Scan for the cell matching the given text and deliver its (X, Y) coordinate at center. 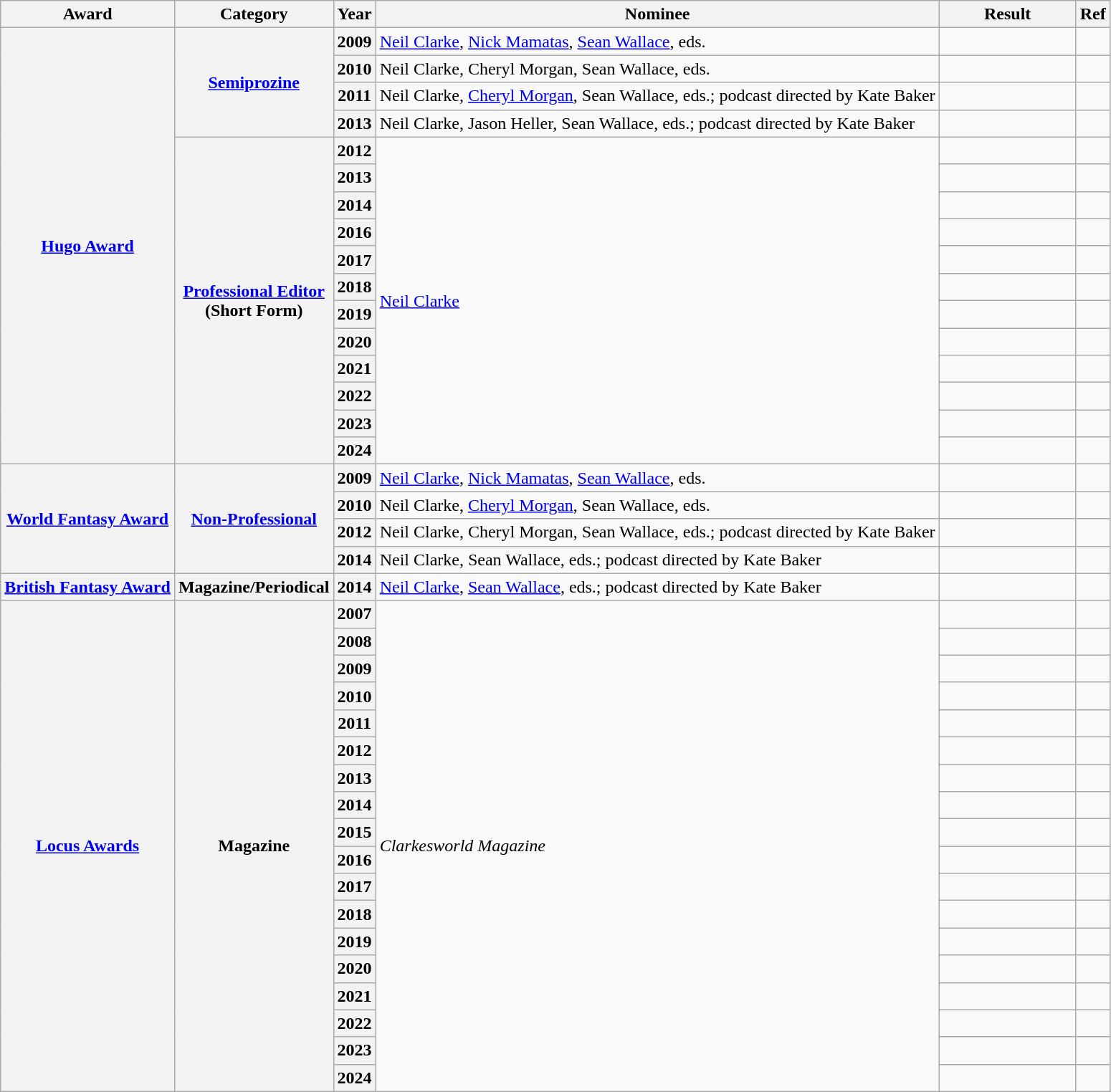
Magazine/Periodical (254, 587)
Magazine (254, 846)
Non-Professional (254, 519)
Award (87, 14)
2015 (354, 833)
Professional Editor(Short Form) (254, 301)
Nominee (657, 14)
2007 (354, 614)
Category (254, 14)
Hugo Award (87, 246)
Clarkesworld Magazine (657, 846)
Year (354, 14)
Locus Awards (87, 846)
Ref (1092, 14)
2008 (354, 641)
Semiprozine (254, 82)
Result (1008, 14)
Neil Clarke, Jason Heller, Sean Wallace, eds.; podcast directed by Kate Baker (657, 123)
Neil Clarke (657, 301)
British Fantasy Award (87, 587)
World Fantasy Award (87, 519)
